Pinpoint the cell where the given text exists, returning its [x, y] midpoint coordinate. 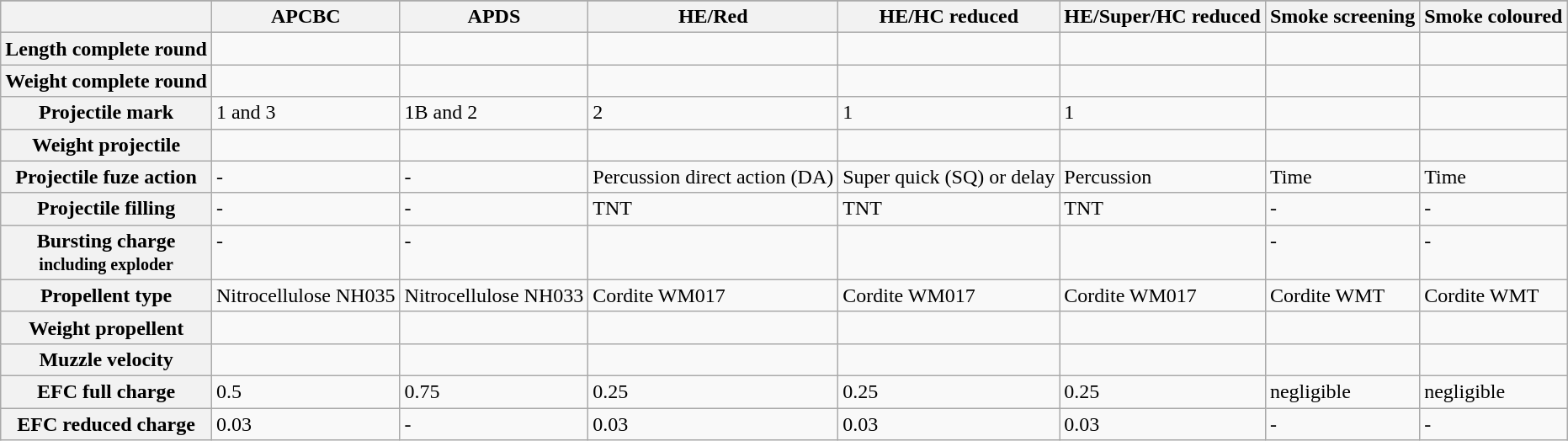
2 [714, 113]
Bursting charge including exploder [106, 252]
HE/Super/HC reduced [1163, 17]
0.75 [494, 391]
Projectile fuze action [106, 177]
Length complete round [106, 49]
Percussion direct action (DA) [714, 177]
Weight propellent [106, 327]
Weight projectile [106, 145]
Projectile mark [106, 113]
1 and 3 [306, 113]
Smoke screening [1342, 17]
APCBC [306, 17]
EFC reduced charge [106, 423]
EFC full charge [106, 391]
Nitrocellulose NH033 [494, 295]
Projectile filling [106, 209]
APDS [494, 17]
1B and 2 [494, 113]
Smoke coloured [1493, 17]
HE/HC reduced [949, 17]
Propellent type [106, 295]
Weight complete round [106, 81]
Percussion [1163, 177]
Super quick (SQ) or delay [949, 177]
0.5 [306, 391]
Muzzle velocity [106, 359]
HE/Red [714, 17]
Nitrocellulose NH035 [306, 295]
